Pinpoint the cell where the given text exists, returning its (x, y) midpoint coordinate. 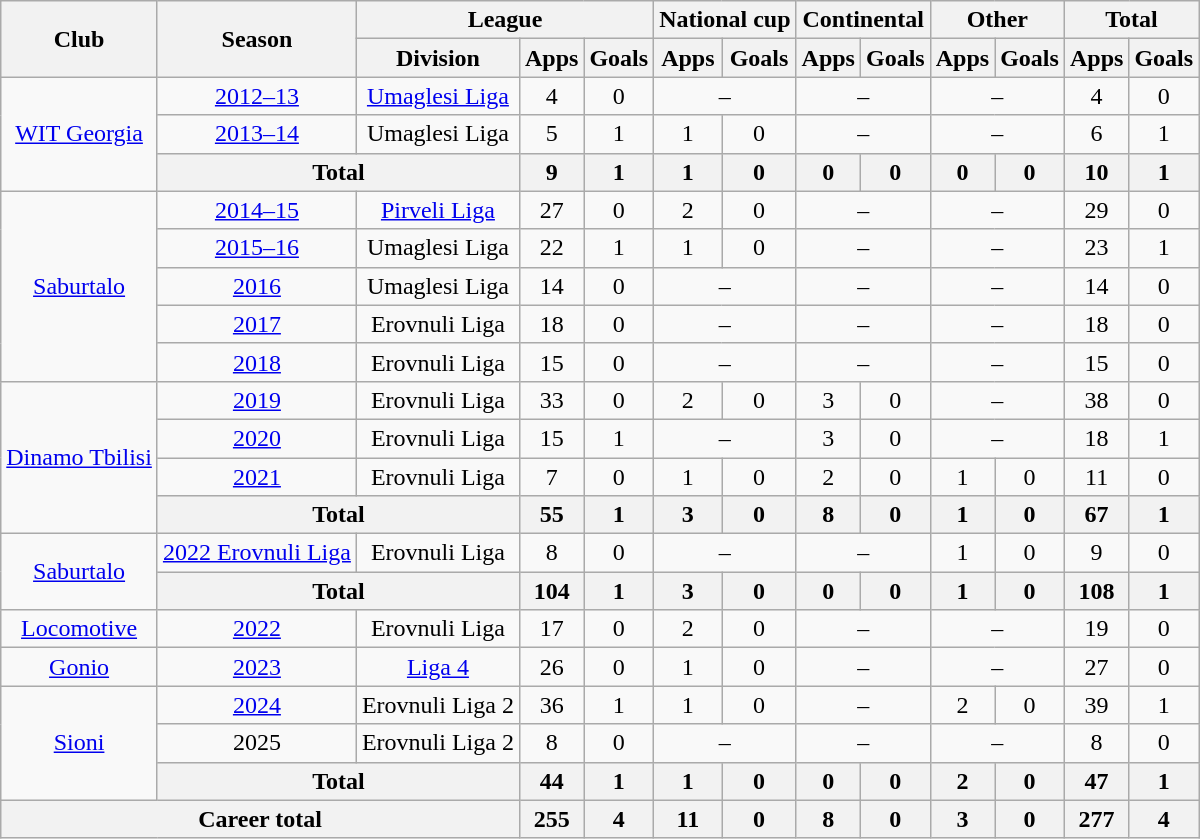
2015–16 (256, 248)
Division (438, 58)
Pirveli Liga (438, 210)
29 (1096, 210)
Club (80, 39)
255 (551, 819)
33 (551, 400)
2021 (256, 477)
2016 (256, 286)
2014–15 (256, 210)
67 (1096, 515)
104 (551, 591)
Sioni (80, 743)
Other (997, 20)
2023 (256, 667)
Locomotive (80, 629)
23 (1096, 248)
38 (1096, 400)
Gonio (80, 667)
22 (551, 248)
WIT Georgia (80, 134)
Season (256, 39)
League (504, 20)
2013–14 (256, 134)
17 (551, 629)
Career total (260, 819)
Dinamo Tbilisi (80, 457)
2012–13 (256, 96)
2020 (256, 438)
10 (1096, 172)
39 (1096, 705)
44 (551, 781)
6 (1096, 134)
19 (1096, 629)
47 (1096, 781)
2025 (256, 743)
2018 (256, 362)
108 (1096, 591)
2024 (256, 705)
National cup (725, 20)
2022 Erovnuli Liga (256, 553)
5 (551, 134)
7 (551, 477)
Liga 4 (438, 667)
277 (1096, 819)
36 (551, 705)
55 (551, 515)
2019 (256, 400)
Continental (863, 20)
26 (551, 667)
2022 (256, 629)
2017 (256, 324)
